Output the (x, y) coordinate of the center of the cell containing the given text.  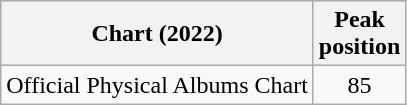
Peakposition (359, 34)
85 (359, 85)
Chart (2022) (158, 34)
Official Physical Albums Chart (158, 85)
